Return the (x, y) coordinate for the center point of the cell that contains the specified text.  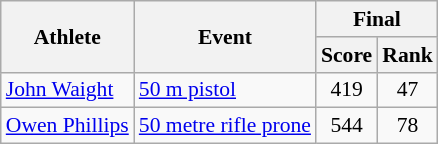
Owen Phillips (68, 126)
47 (408, 90)
Event (225, 36)
John Waight (68, 90)
50 metre rifle prone (225, 126)
50 m pistol (225, 90)
Final (377, 19)
Score (346, 55)
Rank (408, 55)
544 (346, 126)
419 (346, 90)
Athlete (68, 36)
78 (408, 126)
